Return the [X, Y] coordinate for the center point of the cell that contains the specified text.  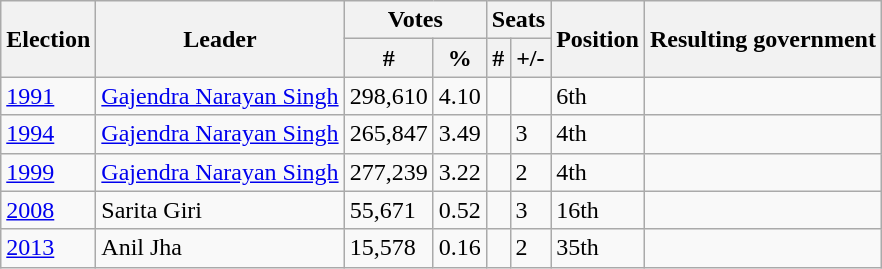
Seats [518, 20]
0.16 [460, 248]
265,847 [388, 134]
0.52 [460, 210]
1991 [48, 96]
55,671 [388, 210]
Election [48, 39]
277,239 [388, 172]
1994 [48, 134]
2013 [48, 248]
1999 [48, 172]
Position [598, 39]
4.10 [460, 96]
Sarita Giri [220, 210]
Anil Jha [220, 248]
3.49 [460, 134]
15,578 [388, 248]
16th [598, 210]
+/- [530, 58]
3.22 [460, 172]
% [460, 58]
6th [598, 96]
Votes [415, 20]
298,610 [388, 96]
2008 [48, 210]
Leader [220, 39]
Resulting government [762, 39]
35th [598, 248]
